Return (X, Y) of the center of cell containing provided text 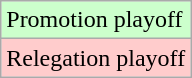
Promotion playoff (96, 20)
Relegation playoff (96, 58)
